For the text-containing cell, return its midpoint in (x, y) coordinate format. 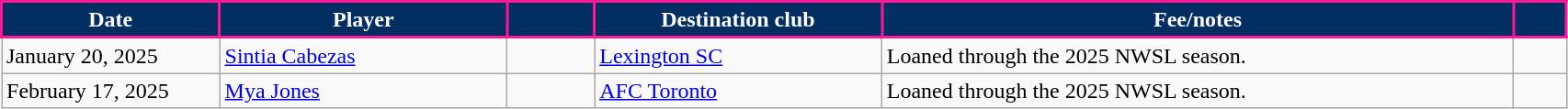
Date (111, 20)
AFC Toronto (739, 91)
Mya Jones (364, 91)
February 17, 2025 (111, 91)
Player (364, 20)
Sintia Cabezas (364, 55)
Lexington SC (739, 55)
Fee/notes (1198, 20)
January 20, 2025 (111, 55)
Destination club (739, 20)
